Extract the [x, y] coordinate from the center of the cell holding the provided text.  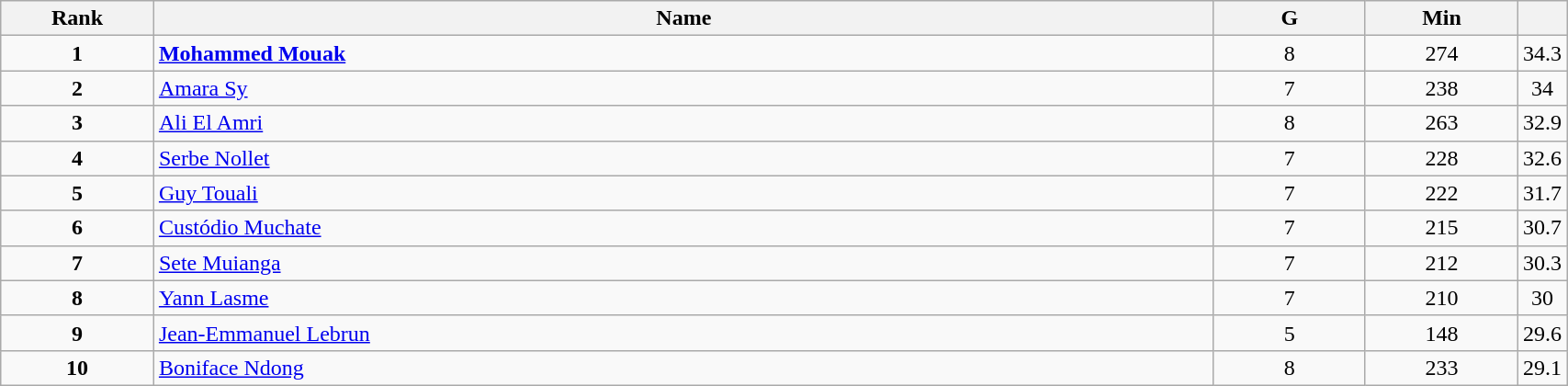
29.1 [1543, 368]
228 [1441, 158]
210 [1441, 298]
233 [1441, 368]
29.6 [1543, 333]
10 [77, 368]
4 [77, 158]
Name [683, 18]
34 [1543, 88]
2 [77, 88]
30 [1543, 298]
Yann Lasme [683, 298]
1 [77, 53]
Sete Muianga [683, 263]
G [1290, 18]
Serbe Nollet [683, 158]
32.6 [1543, 158]
9 [77, 333]
263 [1441, 123]
215 [1441, 228]
6 [77, 228]
Mohammed Mouak [683, 53]
274 [1441, 53]
Min [1441, 18]
Ali El Amri [683, 123]
30.7 [1543, 228]
Jean-Emmanuel Lebrun [683, 333]
Custódio Muchate [683, 228]
238 [1441, 88]
Rank [77, 18]
212 [1441, 263]
148 [1441, 333]
30.3 [1543, 263]
31.7 [1543, 193]
Amara Sy [683, 88]
34.3 [1543, 53]
3 [77, 123]
Guy Touali [683, 193]
222 [1441, 193]
32.9 [1543, 123]
Boniface Ndong [683, 368]
